For the text-containing cell, return its midpoint in [x, y] coordinate format. 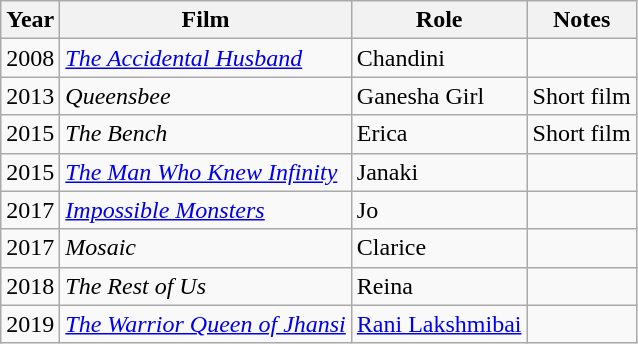
Film [206, 20]
The Man Who Knew Infinity [206, 172]
Clarice [439, 248]
Chandini [439, 58]
Role [439, 20]
The Warrior Queen of Jhansi [206, 324]
The Accidental Husband [206, 58]
The Bench [206, 134]
2008 [30, 58]
2019 [30, 324]
Impossible Monsters [206, 210]
Rani Lakshmibai [439, 324]
Mosaic [206, 248]
Queensbee [206, 96]
2018 [30, 286]
Jo [439, 210]
Notes [582, 20]
Reina [439, 286]
Erica [439, 134]
Year [30, 20]
Ganesha Girl [439, 96]
Janaki [439, 172]
2013 [30, 96]
The Rest of Us [206, 286]
